Search for the cell housing the specified text and yield its [x, y] center coordinate. 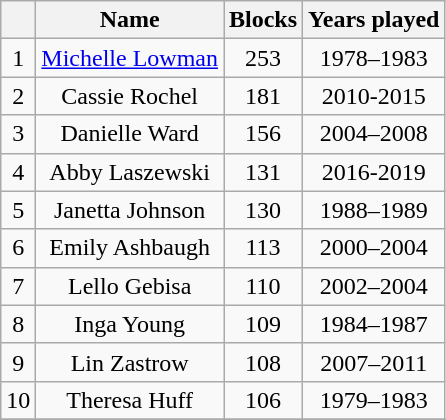
Years played [374, 20]
6 [18, 248]
2 [18, 96]
Emily Ashbaugh [130, 248]
106 [264, 400]
156 [264, 134]
3 [18, 134]
130 [264, 210]
113 [264, 248]
8 [18, 324]
Name [130, 20]
110 [264, 286]
2007–2011 [374, 362]
10 [18, 400]
1979–1983 [374, 400]
2000–2004 [374, 248]
1 [18, 58]
2010-2015 [374, 96]
Theresa Huff [130, 400]
Cassie Rochel [130, 96]
9 [18, 362]
109 [264, 324]
1978–1983 [374, 58]
Danielle Ward [130, 134]
108 [264, 362]
2002–2004 [374, 286]
2004–2008 [374, 134]
Inga Young [130, 324]
4 [18, 172]
181 [264, 96]
Lello Gebisa [130, 286]
1988–1989 [374, 210]
7 [18, 286]
Blocks [264, 20]
2016-2019 [374, 172]
253 [264, 58]
Abby Laszewski [130, 172]
Lin Zastrow [130, 362]
1984–1987 [374, 324]
5 [18, 210]
Michelle Lowman [130, 58]
131 [264, 172]
Janetta Johnson [130, 210]
